From the cell containing the given text, extract its center point as [x, y] coordinate. 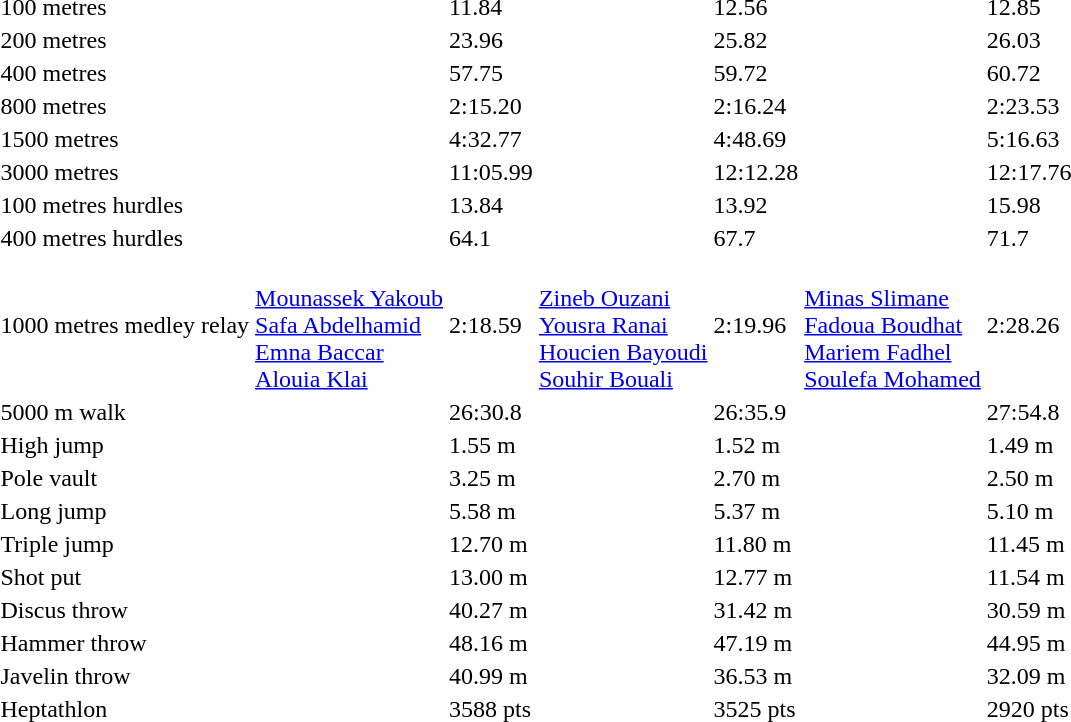
2:16.24 [756, 106]
Zineb OuzaniYousra RanaiHoucien BayoudiSouhir Bouali [623, 325]
2:19.96 [756, 325]
26:30.8 [492, 412]
5.58 m [492, 511]
1.55 m [492, 445]
13.92 [756, 205]
2:18.59 [492, 325]
13.84 [492, 205]
67.7 [756, 238]
11:05.99 [492, 172]
59.72 [756, 73]
2.70 m [756, 478]
Mounassek YakoubSafa AbdelhamidEmna BaccarAlouia Klai [350, 325]
48.16 m [492, 643]
31.42 m [756, 610]
64.1 [492, 238]
26:35.9 [756, 412]
11.80 m [756, 544]
3.25 m [492, 478]
2:15.20 [492, 106]
57.75 [492, 73]
4:48.69 [756, 139]
23.96 [492, 40]
4:32.77 [492, 139]
5.37 m [756, 511]
47.19 m [756, 643]
1.52 m [756, 445]
40.99 m [492, 676]
12.77 m [756, 577]
36.53 m [756, 676]
Minas SlimaneFadoua BoudhatMariem FadhelSoulefa Mohamed [893, 325]
12:12.28 [756, 172]
25.82 [756, 40]
40.27 m [492, 610]
12.70 m [492, 544]
13.00 m [492, 577]
